Detect which cell encompasses the target text, then output its [X, Y] center coordinate. 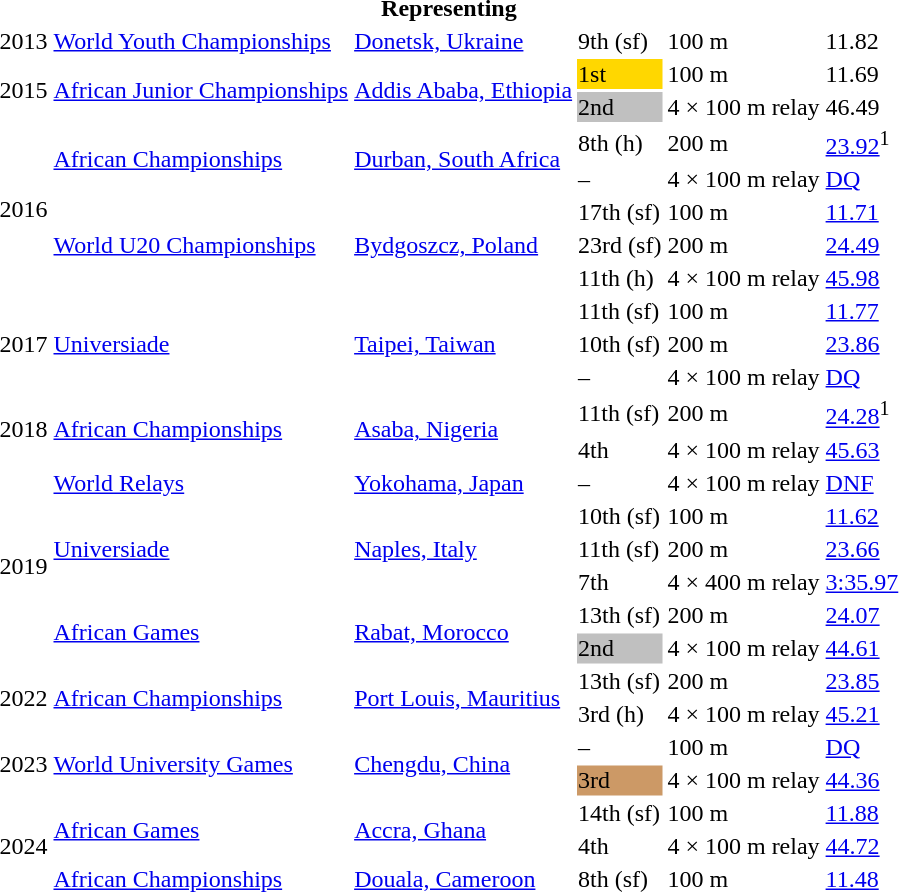
Asaba, Nigeria [464, 430]
Taipei, Taiwan [464, 344]
World Relays [201, 483]
Chengdu, China [464, 764]
Addis Ababa, Ethiopia [464, 90]
9th (sf) [620, 41]
Durban, South Africa [464, 160]
8th (h) [620, 143]
Yokohama, Japan [464, 483]
23rd (sf) [620, 245]
Port Louis, Mauritius [464, 698]
4 × 400 m relay [744, 582]
Donetsk, Ukraine [464, 41]
1st [620, 74]
11th (h) [620, 278]
14th (sf) [620, 813]
3rd [620, 780]
Bydgoszcz, Poland [464, 245]
Naples, Italy [464, 549]
World Youth Championships [201, 41]
World U20 Championships [201, 245]
3rd (h) [620, 714]
Accra, Ghana [464, 830]
17th (sf) [620, 212]
7th [620, 582]
African Junior Championships [201, 90]
Rabat, Morocco [464, 632]
World University Games [201, 764]
